Return the (x, y) coordinate for the center point of the cell that contains the specified text.  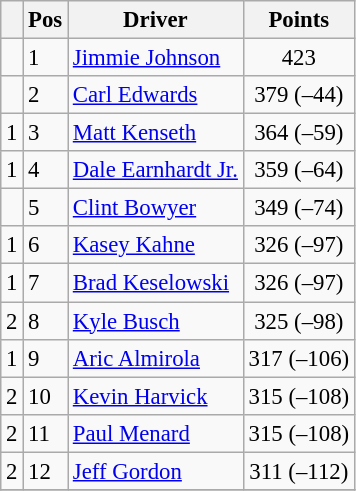
12 (46, 471)
Jimmie Johnson (156, 58)
3 (46, 133)
Jeff Gordon (156, 471)
Clint Bowyer (156, 208)
359 (–64) (298, 170)
Dale Earnhardt Jr. (156, 170)
Driver (156, 20)
5 (46, 208)
Paul Menard (156, 433)
349 (–74) (298, 208)
Aric Almirola (156, 358)
Brad Keselowski (156, 283)
Points (298, 20)
Carl Edwards (156, 95)
Pos (46, 20)
4 (46, 170)
311 (–112) (298, 471)
317 (–106) (298, 358)
364 (–59) (298, 133)
Kevin Harvick (156, 396)
8 (46, 321)
325 (–98) (298, 321)
11 (46, 433)
6 (46, 245)
379 (–44) (298, 95)
423 (298, 58)
9 (46, 358)
7 (46, 283)
Kyle Busch (156, 321)
10 (46, 396)
Matt Kenseth (156, 133)
Kasey Kahne (156, 245)
